From the cell containing the given text, extract its center point as (X, Y) coordinate. 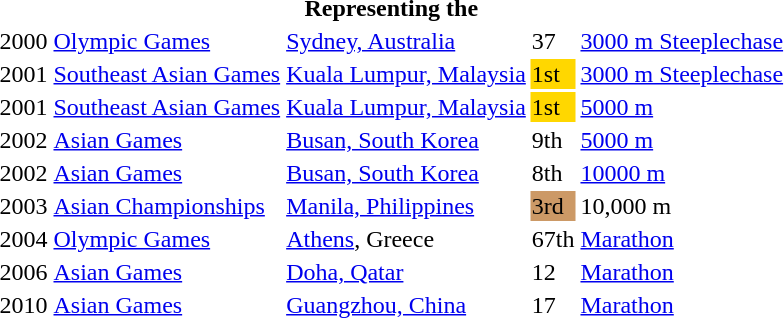
37 (553, 41)
67th (553, 239)
Manila, Philippines (406, 206)
8th (553, 173)
3rd (553, 206)
Doha, Qatar (406, 272)
9th (553, 140)
Asian Championships (167, 206)
12 (553, 272)
Sydney, Australia (406, 41)
Athens, Greece (406, 239)
